Provide the (X, Y) coordinate of the cell's center where the given text is located.  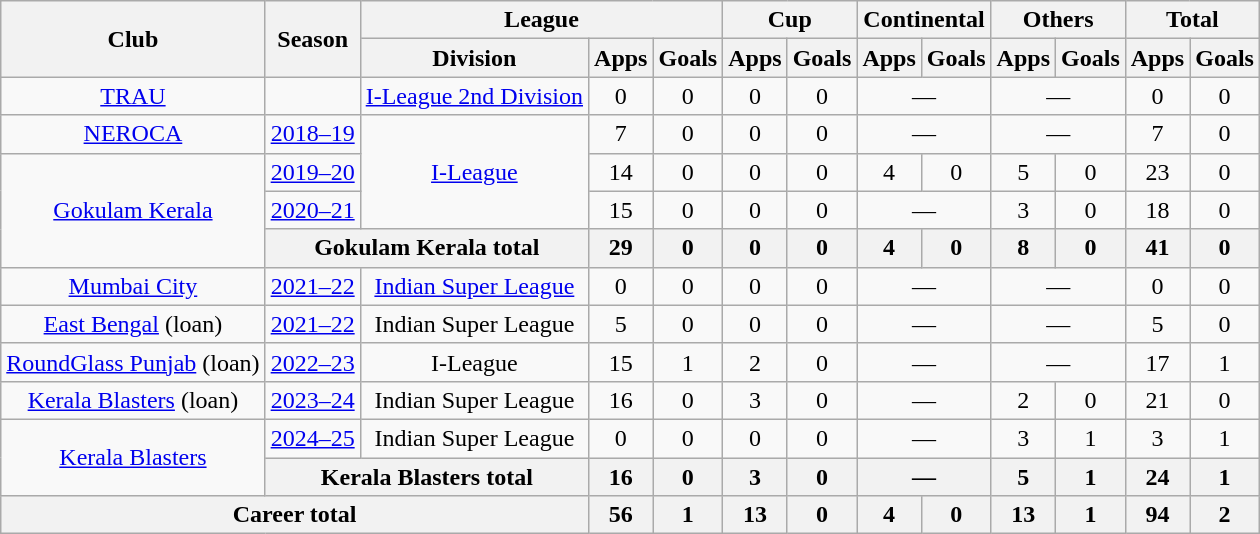
Career total (295, 515)
41 (1157, 248)
2019–20 (312, 172)
Season (312, 39)
29 (621, 248)
18 (1157, 210)
Kerala Blasters (133, 457)
TRAU (133, 96)
Mumbai City (133, 286)
Gokulam Kerala total (426, 248)
56 (621, 515)
I-League 2nd Division (474, 96)
Cup (790, 20)
Others (1058, 20)
2018–19 (312, 134)
RoundGlass Punjab (loan) (133, 362)
94 (1157, 515)
Kerala Blasters (loan) (133, 400)
Club (133, 39)
2020–21 (312, 210)
21 (1157, 400)
14 (621, 172)
24 (1157, 477)
Kerala Blasters total (426, 477)
17 (1157, 362)
2022–23 (312, 362)
23 (1157, 172)
2023–24 (312, 400)
Gokulam Kerala (133, 210)
2024–25 (312, 438)
Division (474, 58)
Total (1192, 20)
NEROCA (133, 134)
East Bengal (loan) (133, 324)
8 (1023, 248)
Continental (924, 20)
League (542, 20)
